Provide the [X, Y] coordinate of the cell's center where the given text is located.  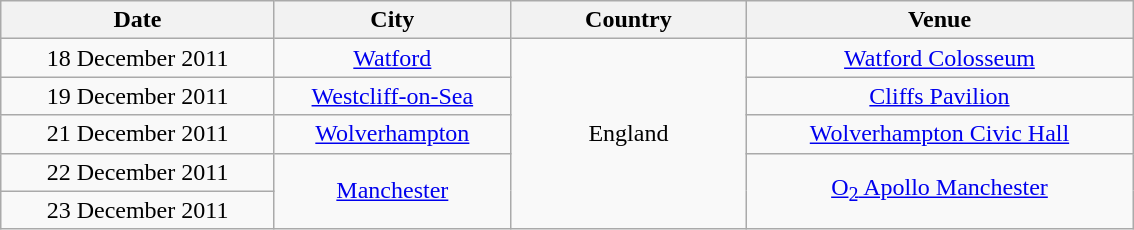
Westcliff-on-Sea [392, 96]
18 December 2011 [138, 58]
Manchester [392, 191]
19 December 2011 [138, 96]
Wolverhampton [392, 134]
23 December 2011 [138, 210]
Venue [939, 20]
O2 Apollo Manchester [939, 191]
Cliffs Pavilion [939, 96]
Watford [392, 58]
Country [628, 20]
Date [138, 20]
Watford Colosseum [939, 58]
Wolverhampton Civic Hall [939, 134]
City [392, 20]
England [628, 134]
22 December 2011 [138, 172]
21 December 2011 [138, 134]
